Extract the [x, y] coordinate from the center of the cell holding the provided text.  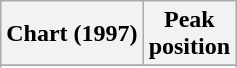
Chart (1997) [72, 34]
Peakposition [189, 34]
